Output the (x, y) coordinate of the center of the cell containing the given text.  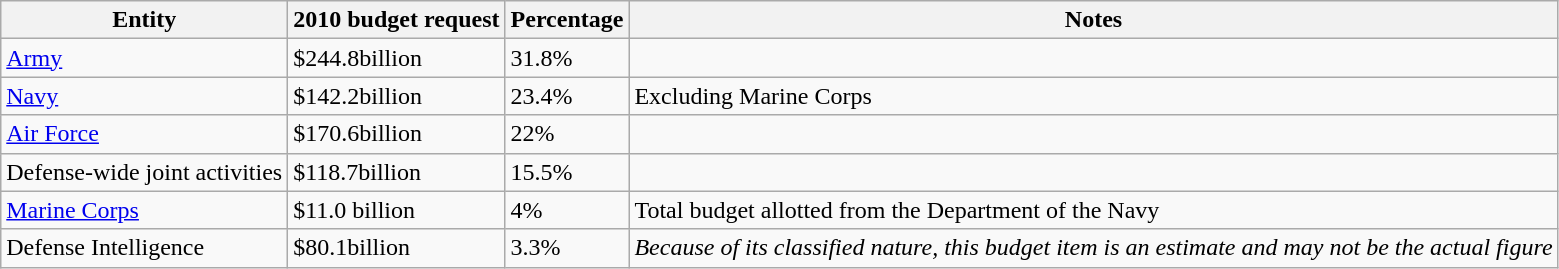
$11.0 billion (396, 210)
31.8% (567, 58)
Defense-wide joint activities (144, 172)
Excluding Marine Corps (1094, 96)
3.3% (567, 248)
Defense Intelligence (144, 248)
$80.1billion (396, 248)
Navy (144, 96)
Total budget allotted from the Department of the Navy (1094, 210)
23.4% (567, 96)
$170.6billion (396, 134)
Because of its classified nature, this budget item is an estimate and may not be the actual figure (1094, 248)
Entity (144, 20)
$244.8billion (396, 58)
Army (144, 58)
Notes (1094, 20)
15.5% (567, 172)
Air Force (144, 134)
$118.7billion (396, 172)
22% (567, 134)
4% (567, 210)
$142.2billion (396, 96)
Percentage (567, 20)
2010 budget request (396, 20)
Marine Corps (144, 210)
